Detect which cell encompasses the target text, then output its (X, Y) center coordinate. 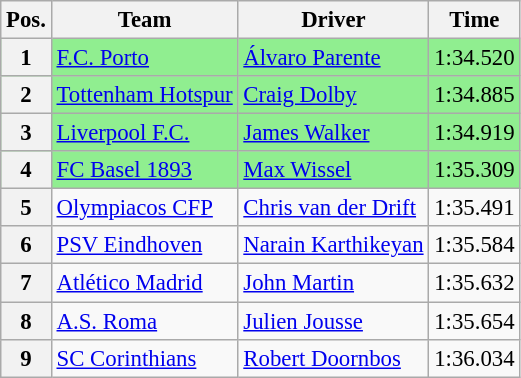
1 (26, 58)
2 (26, 95)
1:35.309 (474, 170)
1:35.491 (474, 208)
1:34.919 (474, 133)
Team (144, 20)
PSV Eindhoven (144, 245)
Driver (334, 20)
1:36.034 (474, 358)
Narain Karthikeyan (334, 245)
8 (26, 321)
Tottenham Hotspur (144, 95)
FC Basel 1893 (144, 170)
Olympiacos CFP (144, 208)
F.C. Porto (144, 58)
Craig Dolby (334, 95)
Álvaro Parente (334, 58)
1:34.520 (474, 58)
Max Wissel (334, 170)
3 (26, 133)
Chris van der Drift (334, 208)
4 (26, 170)
John Martin (334, 283)
9 (26, 358)
Robert Doornbos (334, 358)
6 (26, 245)
7 (26, 283)
Julien Jousse (334, 321)
A.S. Roma (144, 321)
1:34.885 (474, 95)
Liverpool F.C. (144, 133)
1:35.584 (474, 245)
5 (26, 208)
James Walker (334, 133)
Pos. (26, 20)
SC Corinthians (144, 358)
Time (474, 20)
1:35.632 (474, 283)
Atlético Madrid (144, 283)
1:35.654 (474, 321)
